Return the [X, Y] coordinate for the center point of the cell that contains the specified text.  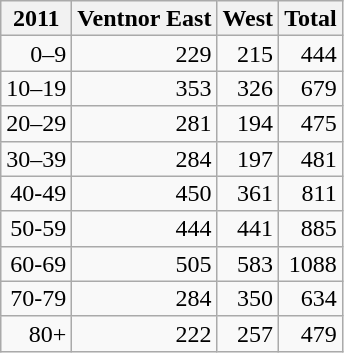
70-79 [36, 298]
60-69 [36, 264]
450 [144, 194]
Ventnor East [144, 18]
10–19 [36, 88]
281 [144, 124]
441 [248, 228]
479 [311, 334]
350 [248, 298]
West [248, 18]
634 [311, 298]
1088 [311, 264]
30–39 [36, 158]
475 [311, 124]
50-59 [36, 228]
353 [144, 88]
80+ [36, 334]
481 [311, 158]
215 [248, 54]
583 [248, 264]
505 [144, 264]
197 [248, 158]
811 [311, 194]
361 [248, 194]
2011 [36, 18]
679 [311, 88]
0–9 [36, 54]
Total [311, 18]
20–29 [36, 124]
40-49 [36, 194]
326 [248, 88]
194 [248, 124]
222 [144, 334]
229 [144, 54]
257 [248, 334]
885 [311, 228]
